Extract the [X, Y] coordinate from the center of the cell holding the provided text.  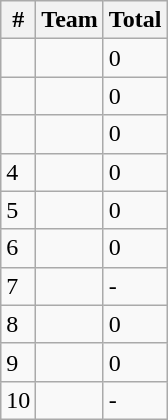
Team [70, 20]
9 [18, 362]
5 [18, 210]
# [18, 20]
10 [18, 400]
6 [18, 248]
Total [135, 20]
7 [18, 286]
8 [18, 324]
4 [18, 172]
